Return the [X, Y] coordinate for the center point of the cell that contains the specified text.  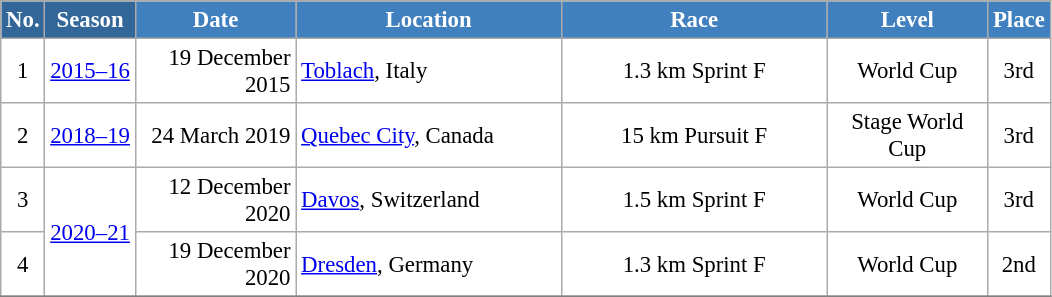
2nd [1019, 264]
Place [1019, 20]
Date [216, 20]
Davos, Switzerland [429, 200]
12 December 2020 [216, 200]
3 [23, 200]
No. [23, 20]
2 [23, 136]
4 [23, 264]
Location [429, 20]
19 December 2015 [216, 72]
Dresden, Germany [429, 264]
Quebec City, Canada [429, 136]
Stage World Cup [908, 136]
19 December 2020 [216, 264]
1 [23, 72]
24 March 2019 [216, 136]
1.5 km Sprint F [694, 200]
Toblach, Italy [429, 72]
2020–21 [90, 232]
2015–16 [90, 72]
2018–19 [90, 136]
Level [908, 20]
Season [90, 20]
15 km Pursuit F [694, 136]
Race [694, 20]
